Output the [x, y] coordinate of the center of the cell containing the given text.  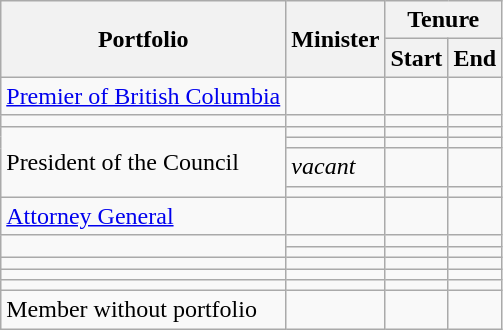
President of the Council [144, 162]
Start [416, 58]
Attorney General [144, 216]
vacant [336, 167]
Tenure [444, 20]
Minister [336, 39]
Member without portfolio [144, 310]
Premier of British Columbia [144, 96]
End [475, 58]
Portfolio [144, 39]
